Provide the [X, Y] coordinate of the cell's center where the given text is located.  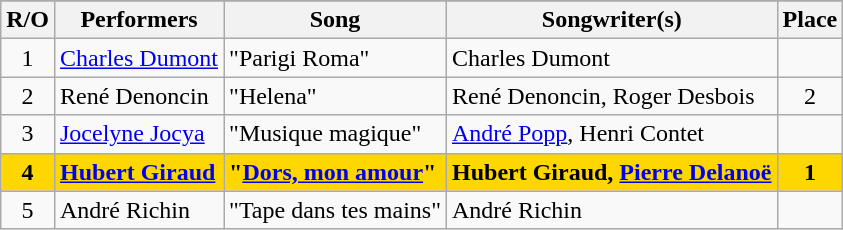
Performers [138, 20]
Song [336, 20]
Songwriter(s) [612, 20]
André Popp, Henri Contet [612, 134]
"Musique magique" [336, 134]
Jocelyne Jocya [138, 134]
Hubert Giraud [138, 172]
Hubert Giraud, Pierre Delanoë [612, 172]
"Tape dans tes mains" [336, 210]
3 [28, 134]
"Parigi Roma" [336, 58]
5 [28, 210]
René Denoncin, Roger Desbois [612, 96]
"Helena" [336, 96]
4 [28, 172]
"Dors, mon amour" [336, 172]
R/O [28, 20]
René Denoncin [138, 96]
Place [810, 20]
